Output the (X, Y) coordinate of the center of the cell containing the given text.  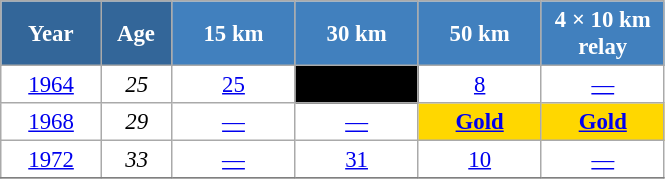
10 (480, 160)
Age (136, 34)
1964 (52, 85)
31 (356, 160)
8 (480, 85)
Year (52, 34)
29 (136, 122)
1972 (52, 160)
50 km (480, 34)
30 km (356, 34)
1968 (52, 122)
15 km (234, 34)
33 (136, 160)
4 × 10 km relay (602, 34)
